Search for the cell housing the specified text and yield its (x, y) center coordinate. 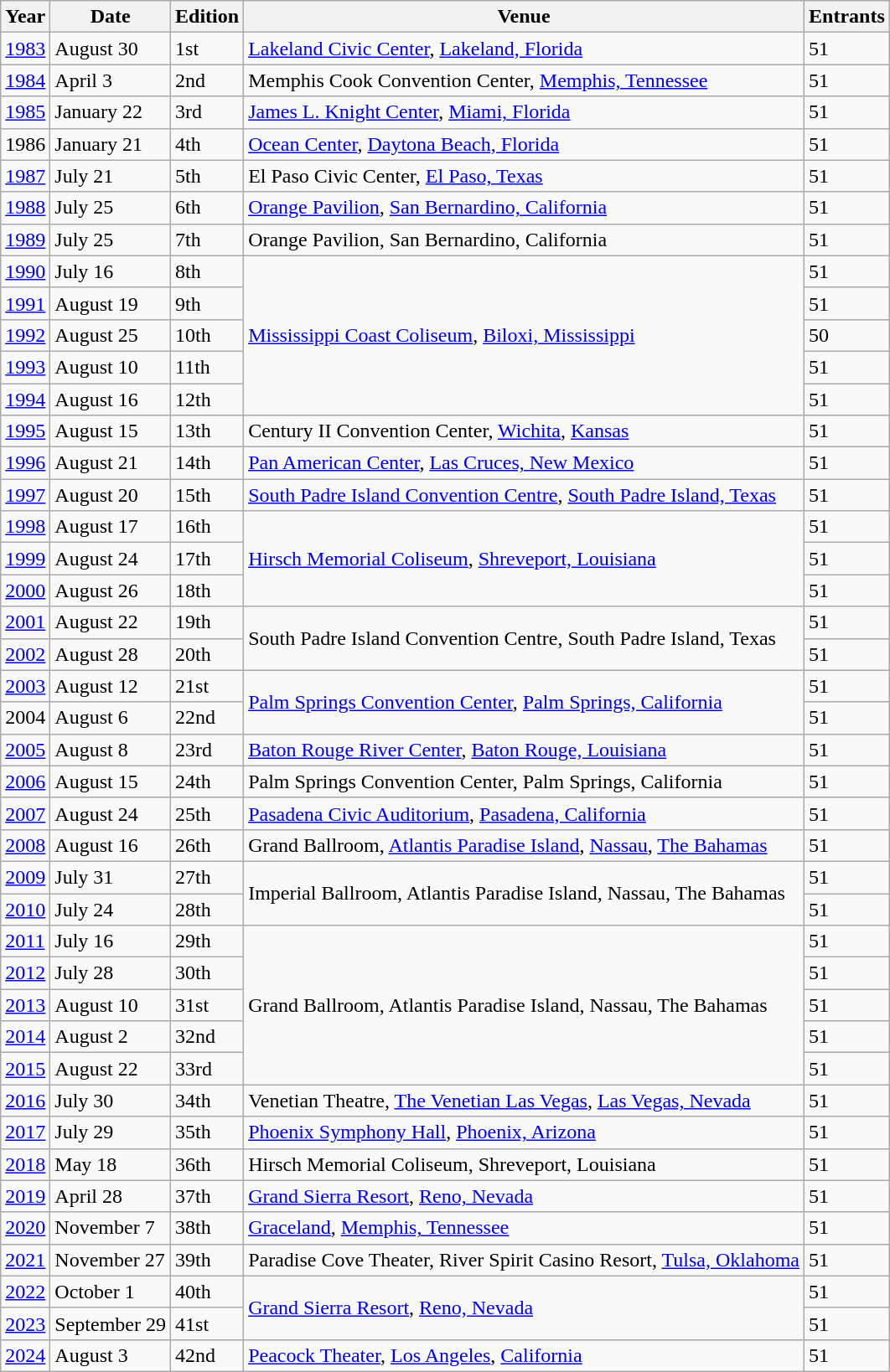
22nd (208, 718)
27th (208, 877)
18th (208, 591)
26th (208, 845)
July 31 (111, 877)
34th (208, 1101)
July 30 (111, 1101)
1996 (25, 463)
2014 (25, 1037)
2024 (25, 1355)
Venetian Theatre, The Venetian Las Vegas, Las Vegas, Nevada (525, 1101)
2023 (25, 1323)
9th (208, 303)
17th (208, 559)
Venue (525, 17)
41st (208, 1323)
1990 (25, 271)
2017 (25, 1132)
1989 (25, 240)
Baton Rouge River Center, Baton Rouge, Louisiana (525, 750)
1st (208, 49)
39th (208, 1260)
16th (208, 527)
El Paso Civic Center, El Paso, Texas (525, 176)
2000 (25, 591)
37th (208, 1196)
1984 (25, 80)
Pasadena Civic Auditorium, Pasadena, California (525, 813)
30th (208, 973)
1998 (25, 527)
1983 (25, 49)
August 21 (111, 463)
6th (208, 208)
November 7 (111, 1228)
1986 (25, 144)
2020 (25, 1228)
50 (847, 335)
1993 (25, 367)
2011 (25, 941)
12th (208, 400)
January 22 (111, 112)
August 2 (111, 1037)
25th (208, 813)
Year (25, 17)
21st (208, 686)
24th (208, 781)
Century II Convention Center, Wichita, Kansas (525, 431)
2013 (25, 1005)
1997 (25, 495)
August 20 (111, 495)
2005 (25, 750)
3rd (208, 112)
Edition (208, 17)
September 29 (111, 1323)
January 21 (111, 144)
Paradise Cove Theater, River Spirit Casino Resort, Tulsa, Oklahoma (525, 1260)
Pan American Center, Las Cruces, New Mexico (525, 463)
August 6 (111, 718)
28th (208, 909)
23rd (208, 750)
November 27 (111, 1260)
1991 (25, 303)
2021 (25, 1260)
2009 (25, 877)
Mississippi Coast Coliseum, Biloxi, Mississippi (525, 335)
Entrants (847, 17)
19th (208, 622)
Date (111, 17)
July 21 (111, 176)
38th (208, 1228)
Imperial Ballroom, Atlantis Paradise Island, Nassau, The Bahamas (525, 893)
8th (208, 271)
2004 (25, 718)
1985 (25, 112)
July 24 (111, 909)
1999 (25, 559)
James L. Knight Center, Miami, Florida (525, 112)
31st (208, 1005)
2018 (25, 1164)
October 1 (111, 1292)
April 28 (111, 1196)
2nd (208, 80)
2012 (25, 973)
1987 (25, 176)
2007 (25, 813)
August 30 (111, 49)
2015 (25, 1069)
2001 (25, 622)
April 3 (111, 80)
15th (208, 495)
1995 (25, 431)
10th (208, 335)
2003 (25, 686)
1992 (25, 335)
2016 (25, 1101)
August 3 (111, 1355)
2010 (25, 909)
1988 (25, 208)
Lakeland Civic Center, Lakeland, Florida (525, 49)
32nd (208, 1037)
42nd (208, 1355)
August 28 (111, 654)
August 19 (111, 303)
36th (208, 1164)
33rd (208, 1069)
2019 (25, 1196)
4th (208, 144)
11th (208, 367)
7th (208, 240)
Phoenix Symphony Hall, Phoenix, Arizona (525, 1132)
July 28 (111, 973)
August 26 (111, 591)
August 8 (111, 750)
20th (208, 654)
July 29 (111, 1132)
Graceland, Memphis, Tennessee (525, 1228)
13th (208, 431)
August 25 (111, 335)
Peacock Theater, Los Angeles, California (525, 1355)
Memphis Cook Convention Center, Memphis, Tennessee (525, 80)
35th (208, 1132)
Ocean Center, Daytona Beach, Florida (525, 144)
2002 (25, 654)
August 12 (111, 686)
1994 (25, 400)
14th (208, 463)
2006 (25, 781)
2022 (25, 1292)
2008 (25, 845)
5th (208, 176)
May 18 (111, 1164)
August 17 (111, 527)
40th (208, 1292)
29th (208, 941)
